Determine the [x, y] coordinate at the center of the cell enclosing the given text.  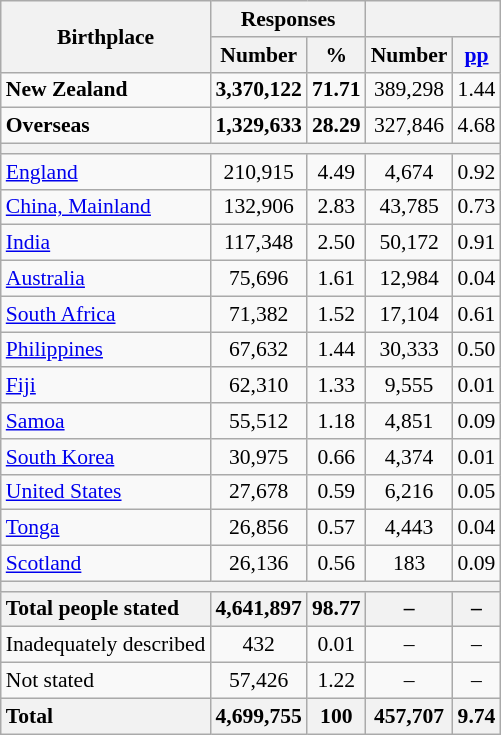
South Africa [106, 314]
India [106, 243]
9.74 [477, 716]
30,975 [258, 457]
Samoa [106, 421]
183 [410, 564]
50,172 [410, 243]
0.05 [477, 492]
Birthplace [106, 36]
0.59 [336, 492]
1.33 [336, 386]
67,632 [258, 350]
4,699,755 [258, 716]
South Korea [106, 457]
27,678 [258, 492]
57,426 [258, 681]
12,984 [410, 279]
% [336, 55]
0.73 [477, 207]
132,906 [258, 207]
432 [258, 645]
1.61 [336, 279]
Total people stated [106, 609]
210,915 [258, 172]
0.66 [336, 457]
England [106, 172]
43,785 [410, 207]
4,443 [410, 528]
4,674 [410, 172]
28.29 [336, 126]
Overseas [106, 126]
4,851 [410, 421]
9,555 [410, 386]
Scotland [106, 564]
0.61 [477, 314]
62,310 [258, 386]
4.49 [336, 172]
327,846 [410, 126]
1.22 [336, 681]
3,370,122 [258, 90]
0.92 [477, 172]
117,348 [258, 243]
4.68 [477, 126]
Philippines [106, 350]
75,696 [258, 279]
1,329,633 [258, 126]
1.52 [336, 314]
4,641,897 [258, 609]
26,136 [258, 564]
389,298 [410, 90]
17,104 [410, 314]
4,374 [410, 457]
30,333 [410, 350]
100 [336, 716]
pp [477, 55]
98.77 [336, 609]
Not stated [106, 681]
457,707 [410, 716]
Fiji [106, 386]
71,382 [258, 314]
55,512 [258, 421]
Inadequately described [106, 645]
0.56 [336, 564]
Responses [288, 19]
Australia [106, 279]
Tonga [106, 528]
Total [106, 716]
0.57 [336, 528]
0.50 [477, 350]
1.18 [336, 421]
United States [106, 492]
0.91 [477, 243]
2.50 [336, 243]
China, Mainland [106, 207]
6,216 [410, 492]
26,856 [258, 528]
71.71 [336, 90]
2.83 [336, 207]
New Zealand [106, 90]
